From the cell containing the given text, extract its center point as [X, Y] coordinate. 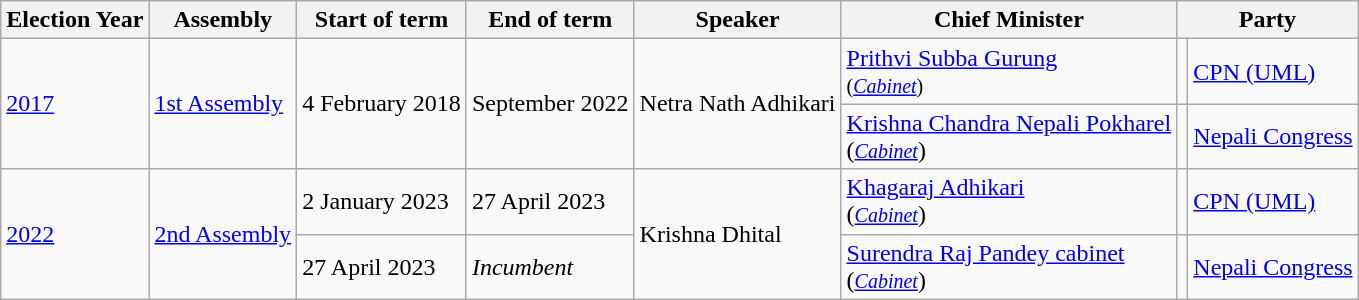
Krishna Chandra Nepali Pokharel(Cabinet) [1009, 136]
Chief Minister [1009, 20]
Incumbent [550, 266]
Netra Nath Adhikari [738, 104]
Prithvi Subba Gurung(Cabinet) [1009, 72]
4 February 2018 [382, 104]
Start of term [382, 20]
Assembly [223, 20]
Krishna Dhital [738, 234]
2022 [75, 234]
Election Year [75, 20]
Khagaraj Adhikari(Cabinet) [1009, 202]
2nd Assembly [223, 234]
Surendra Raj Pandey cabinet(Cabinet) [1009, 266]
2 January 2023 [382, 202]
2017 [75, 104]
Speaker [738, 20]
September 2022 [550, 104]
1st Assembly [223, 104]
End of term [550, 20]
Party [1268, 20]
